Output the (X, Y) coordinate of the center of the cell containing the given text.  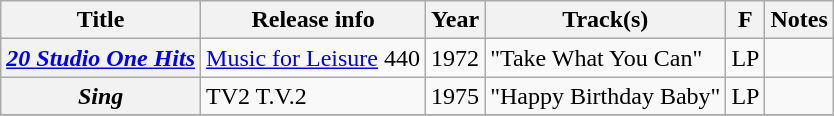
Release info (314, 20)
20 Studio One Hits (101, 58)
1975 (456, 96)
"Happy Birthday Baby" (606, 96)
Year (456, 20)
1972 (456, 58)
Title (101, 20)
"Take What You Can" (606, 58)
Notes (799, 20)
Sing (101, 96)
Track(s) (606, 20)
F (746, 20)
TV2 T.V.2 (314, 96)
Music for Leisure 440 (314, 58)
